Scan for the cell matching the given text and deliver its [x, y] coordinate at center. 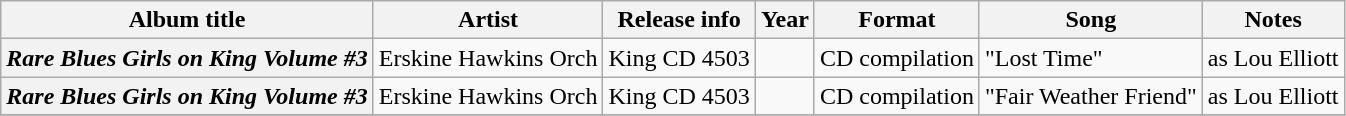
Notes [1273, 20]
Year [784, 20]
Song [1090, 20]
Format [896, 20]
Release info [679, 20]
Album title [187, 20]
"Fair Weather Friend" [1090, 96]
Artist [488, 20]
"Lost Time" [1090, 58]
